Pinpoint the cell where the given text exists, returning its [X, Y] midpoint coordinate. 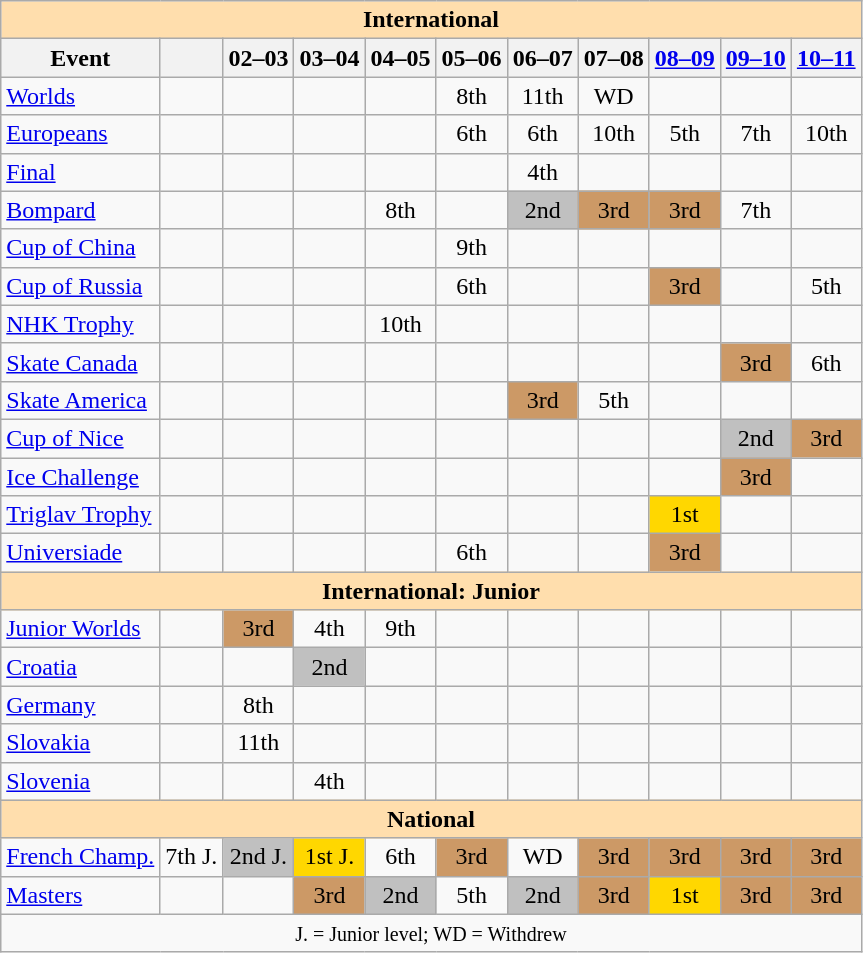
International: Junior [431, 591]
10–11 [826, 58]
07–08 [614, 58]
Slovakia [80, 743]
International [431, 20]
1st J. [330, 857]
Triglav Trophy [80, 515]
02–03 [258, 58]
06–07 [542, 58]
08–09 [684, 58]
03–04 [330, 58]
2nd J. [258, 857]
Cup of Russia [80, 286]
Skate America [80, 400]
Event [80, 58]
Cup of China [80, 248]
09–10 [756, 58]
Worlds [80, 96]
Junior Worlds [80, 629]
Cup of Nice [80, 438]
7th J. [192, 857]
Ice Challenge [80, 477]
NHK Trophy [80, 324]
Bompard [80, 210]
Croatia [80, 667]
Final [80, 172]
National [431, 819]
French Champ. [80, 857]
Skate Canada [80, 362]
Germany [80, 705]
05–06 [472, 58]
J. = Junior level; WD = Withdrew [431, 933]
Masters [80, 895]
Universiade [80, 553]
Slovenia [80, 781]
Europeans [80, 134]
04–05 [400, 58]
